Locate the cell with the specified text and output its [X, Y] center coordinate. 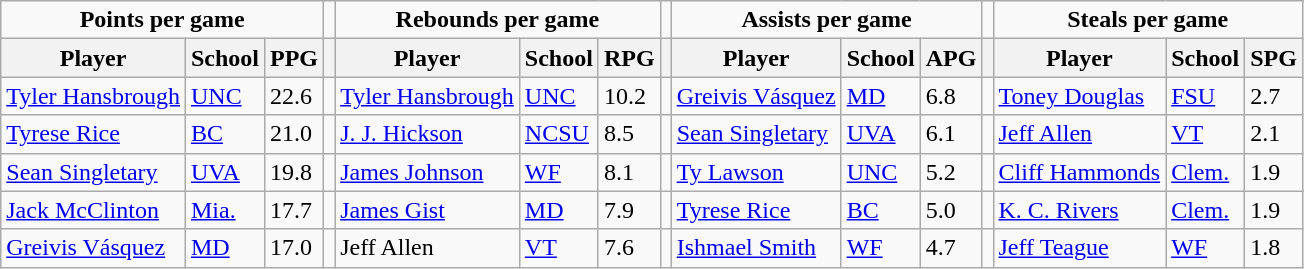
NCSU [558, 134]
6.1 [951, 134]
1.8 [1274, 248]
4.7 [951, 248]
5.0 [951, 210]
Jack McClinton [94, 210]
7.9 [629, 210]
8.1 [629, 172]
James Johnson [428, 172]
SPG [1274, 58]
RPG [629, 58]
7.6 [629, 248]
J. J. Hickson [428, 134]
2.7 [1274, 96]
21.0 [294, 134]
APG [951, 58]
Jeff Teague [1080, 248]
17.7 [294, 210]
Ishmael Smith [756, 248]
Rebounds per game [498, 20]
PPG [294, 58]
Toney Douglas [1080, 96]
Ty Lawson [756, 172]
8.5 [629, 134]
17.0 [294, 248]
FSU [1206, 96]
Points per game [162, 20]
10.2 [629, 96]
2.1 [1274, 134]
22.6 [294, 96]
Steals per game [1148, 20]
James Gist [428, 210]
6.8 [951, 96]
Mia. [224, 210]
K. C. Rivers [1080, 210]
Cliff Hammonds [1080, 172]
Assists per game [826, 20]
19.8 [294, 172]
5.2 [951, 172]
